Scan for the cell matching the given text and deliver its (X, Y) coordinate at center. 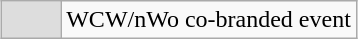
WCW/nWo co-branded event (209, 20)
